Provide the (x, y) coordinate of the cell's center where the given text is located.  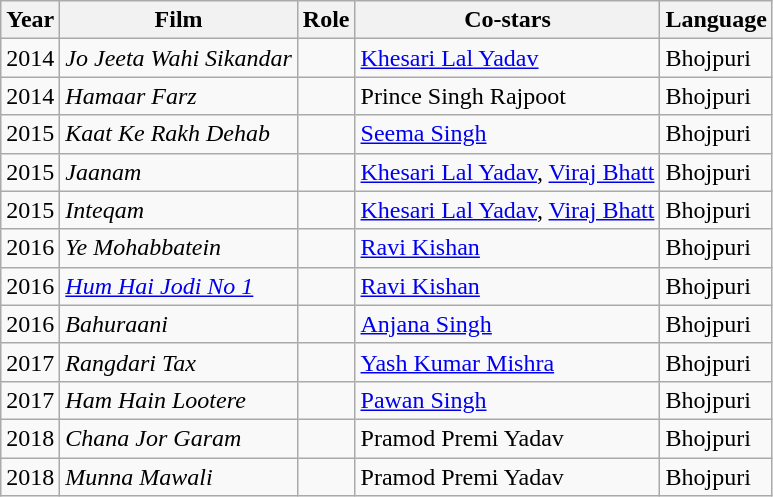
Seema Singh (508, 134)
Role (326, 20)
Rangdari Tax (178, 362)
Language (716, 20)
Ye Mohabbatein (178, 248)
Hamaar Farz (178, 96)
Ham Hain Lootere (178, 400)
Chana Jor Garam (178, 438)
Jo Jeeta Wahi Sikandar (178, 58)
Bahuraani (178, 324)
Pawan Singh (508, 400)
Film (178, 20)
Khesari Lal Yadav (508, 58)
Yash Kumar Mishra (508, 362)
Hum Hai Jodi No 1 (178, 286)
Jaanam (178, 172)
Prince Singh Rajpoot (508, 96)
Inteqam (178, 210)
Anjana Singh (508, 324)
Co-stars (508, 20)
Kaat Ke Rakh Dehab (178, 134)
Year (30, 20)
Munna Mawali (178, 477)
